Extract the [x, y] coordinate from the center of the cell holding the provided text.  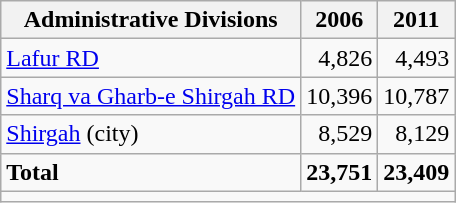
4,826 [340, 58]
8,529 [340, 134]
Sharq va Gharb-e Shirgah RD [151, 96]
2011 [416, 20]
4,493 [416, 58]
Administrative Divisions [151, 20]
Total [151, 172]
2006 [340, 20]
10,396 [340, 96]
Lafur RD [151, 58]
23,751 [340, 172]
Shirgah (city) [151, 134]
23,409 [416, 172]
10,787 [416, 96]
8,129 [416, 134]
